Return the (X, Y) coordinate for the center point of the cell that contains the specified text.  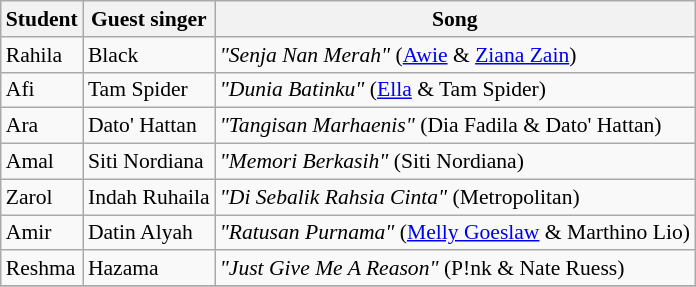
"Ratusan Purnama" (Melly Goeslaw & Marthino Lio) (455, 233)
Datin Alyah (149, 233)
Indah Ruhaila (149, 197)
Black (149, 55)
"Senja Nan Merah" (Awie & Ziana Zain) (455, 55)
"Memori Berkasih" (Siti Nordiana) (455, 162)
Student (42, 19)
"Just Give Me A Reason" (P!nk & Nate Ruess) (455, 269)
Hazama (149, 269)
Ara (42, 126)
Amir (42, 233)
Afi (42, 90)
Amal (42, 162)
Guest singer (149, 19)
Rahila (42, 55)
Tam Spider (149, 90)
"Dunia Batinku" (Ella & Tam Spider) (455, 90)
Siti Nordiana (149, 162)
Song (455, 19)
Zarol (42, 197)
"Tangisan Marhaenis" (Dia Fadila & Dato' Hattan) (455, 126)
Dato' Hattan (149, 126)
"Di Sebalik Rahsia Cinta" (Metropolitan) (455, 197)
Reshma (42, 269)
